Determine the (X, Y) coordinate at the center of the cell enclosing the given text.  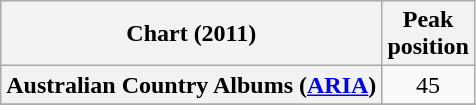
Australian Country Albums (ARIA) (192, 85)
45 (428, 85)
Chart (2011) (192, 34)
Peak position (428, 34)
